Pinpoint the cell where the given text exists, returning its [x, y] midpoint coordinate. 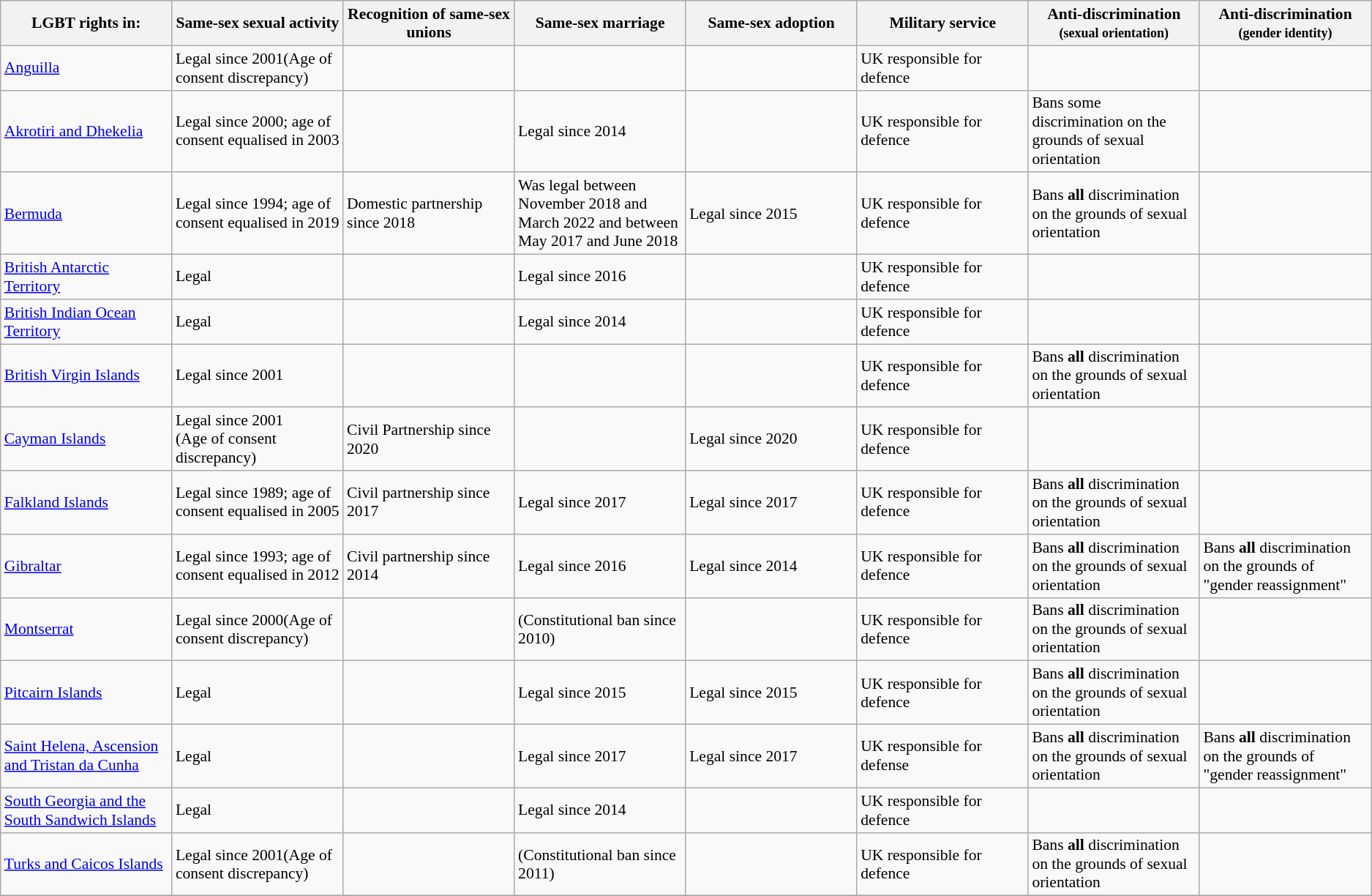
Montserrat [86, 630]
Anti-discrimination (sexual orientation) [1114, 23]
(Constitutional ban since 2011) [600, 864]
Falkland Islands [86, 502]
Legal since 2001 (Age of consent discrepancy) [258, 439]
Gibraltar [86, 567]
Cayman Islands [86, 439]
Legal since 1994; age of consent equalised in 2019 [258, 214]
British Virgin Islands [86, 376]
(Constitutional ban since 2010) [600, 630]
Civil partnership since 2014 [429, 567]
Bermuda [86, 214]
Same-sex sexual activity [258, 23]
Legal since 2000(Age of consent discrepancy) [258, 630]
Civil partnership since 2017 [429, 502]
Legal since 1993; age of consent equalised in 2012 [258, 567]
Recognition of same-sex unions [429, 23]
Same-sex marriage [600, 23]
UK responsible for defense [942, 757]
Legal since 2001 [258, 376]
Military service [942, 23]
Anti-discrimination (gender identity) [1285, 23]
Legal since 2000; age of consent equalised in 2003 [258, 131]
Same-sex adoption [771, 23]
Legal since 2020 [771, 439]
Legal since 1989; age of consent equalised in 2005 [258, 502]
Pitcairn Islands [86, 692]
Was legal between November 2018 and March 2022 and between May 2017 and June 2018 [600, 214]
Anguilla [86, 67]
Domestic partnership since 2018 [429, 214]
Turks and Caicos Islands [86, 864]
Civil Partnership since 2020 [429, 439]
Akrotiri and Dhekelia [86, 131]
British Indian Ocean Territory [86, 322]
British Antarctic Territory [86, 277]
LGBT rights in: [86, 23]
Bans some discrimination on the grounds of sexual orientation [1114, 131]
South Georgia and the South Sandwich Islands [86, 810]
Saint Helena, Ascension and Tristan da Cunha [86, 757]
